Return [x, y] of the center of cell containing provided text 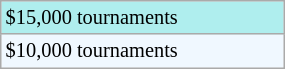
$10,000 tournaments [142, 51]
$15,000 tournaments [142, 17]
